Provide the [x, y] coordinate of the cell's center where the given text is located.  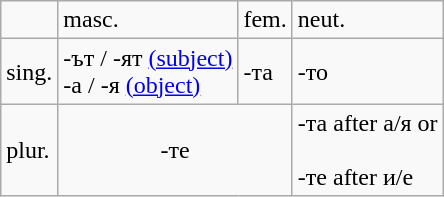
sing. [30, 72]
fem. [265, 20]
masc. [148, 20]
-те [175, 150]
-то [368, 72]
-та after а/я or -те after и/е [368, 150]
-ът / -ят (subject)-a / -я (object) [148, 72]
neut. [368, 20]
-та [265, 72]
plur. [30, 150]
